From the cell containing the given text, extract its center point as [x, y] coordinate. 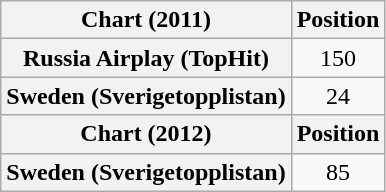
150 [338, 58]
Chart (2011) [146, 20]
Russia Airplay (TopHit) [146, 58]
Chart (2012) [146, 134]
85 [338, 172]
24 [338, 96]
